From the cell containing the given text, extract its center point as [x, y] coordinate. 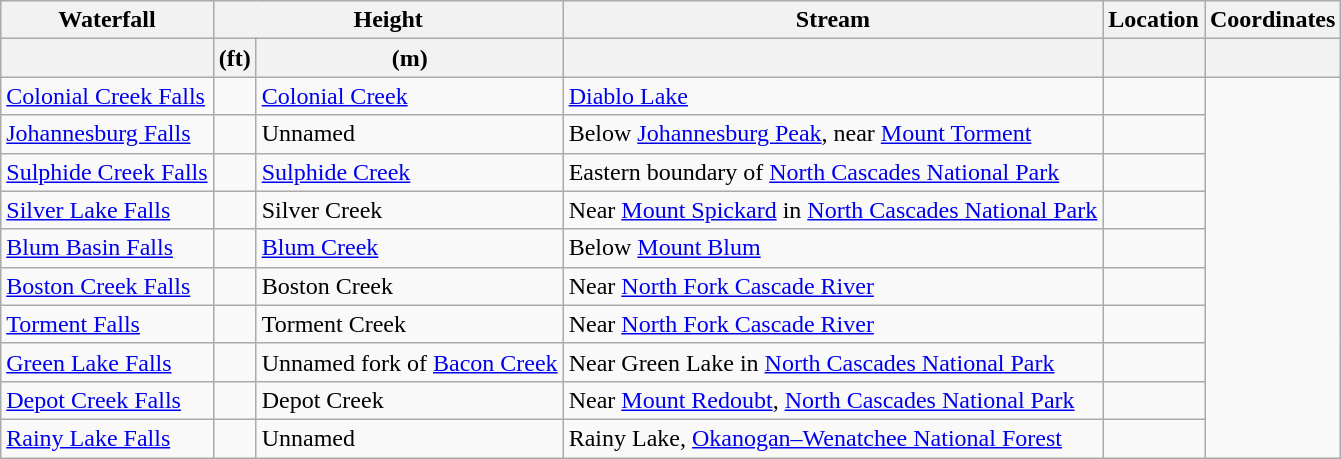
Diablo Lake [833, 96]
Blum Creek [410, 248]
(m) [410, 58]
Location [1154, 20]
Boston Creek Falls [107, 286]
Below Mount Blum [833, 248]
Rainy Lake Falls [107, 438]
Eastern boundary of North Cascades National Park [833, 172]
Below Johannesburg Peak, near Mount Torment [833, 134]
Waterfall [107, 20]
Johannesburg Falls [107, 134]
Height [388, 20]
Torment Creek [410, 324]
Near Green Lake in North Cascades National Park [833, 362]
Boston Creek [410, 286]
Torment Falls [107, 324]
Blum Basin Falls [107, 248]
Colonial Creek [410, 96]
Depot Creek Falls [107, 400]
Sulphide Creek Falls [107, 172]
Green Lake Falls [107, 362]
Unnamed fork of Bacon Creek [410, 362]
Silver Creek [410, 210]
Coordinates [1272, 20]
Near Mount Spickard in North Cascades National Park [833, 210]
Sulphide Creek [410, 172]
(ft) [234, 58]
Colonial Creek Falls [107, 96]
Rainy Lake, Okanogan–Wenatchee National Forest [833, 438]
Silver Lake Falls [107, 210]
Depot Creek [410, 400]
Stream [833, 20]
Near Mount Redoubt, North Cascades National Park [833, 400]
